Search for the cell housing the specified text and yield its [x, y] center coordinate. 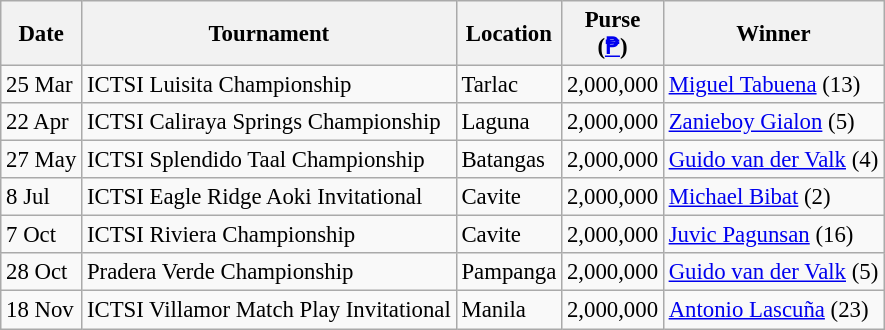
ICTSI Luisita Championship [270, 85]
Date [42, 34]
8 Jul [42, 197]
Purse(₱) [613, 34]
Winner [773, 34]
ICTSI Riviera Championship [270, 235]
Location [508, 34]
Laguna [508, 122]
ICTSI Eagle Ridge Aoki Invitational [270, 197]
Pradera Verde Championship [270, 273]
Tournament [270, 34]
18 Nov [42, 310]
Batangas [508, 160]
27 May [42, 160]
Guido van der Valk (5) [773, 273]
Zanieboy Gialon (5) [773, 122]
Guido van der Valk (4) [773, 160]
Juvic Pagunsan (16) [773, 235]
ICTSI Villamor Match Play Invitational [270, 310]
7 Oct [42, 235]
Miguel Tabuena (13) [773, 85]
Michael Bibat (2) [773, 197]
Manila [508, 310]
Pampanga [508, 273]
Tarlac [508, 85]
ICTSI Caliraya Springs Championship [270, 122]
28 Oct [42, 273]
22 Apr [42, 122]
Antonio Lascuña (23) [773, 310]
25 Mar [42, 85]
ICTSI Splendido Taal Championship [270, 160]
